Locate the cell with the specified text and output its (x, y) center coordinate. 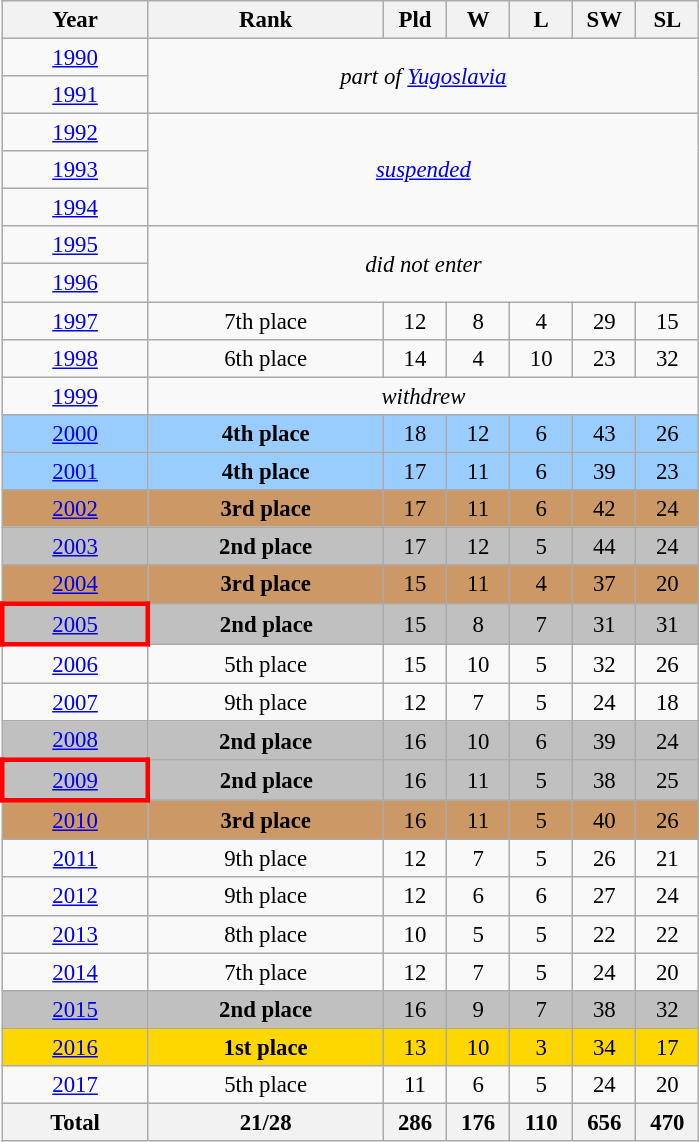
2007 (75, 703)
W (478, 20)
27 (604, 897)
2001 (75, 471)
2013 (75, 934)
2015 (75, 1009)
3 (542, 1047)
L (542, 20)
SW (604, 20)
29 (604, 321)
1994 (75, 208)
286 (414, 1122)
6th place (266, 358)
656 (604, 1122)
110 (542, 1122)
2005 (75, 624)
did not enter (424, 264)
2003 (75, 546)
part of Yugoslavia (424, 76)
2009 (75, 780)
2002 (75, 509)
SL (668, 20)
Pld (414, 20)
37 (604, 584)
2011 (75, 859)
withdrew (424, 396)
1998 (75, 358)
2004 (75, 584)
1996 (75, 283)
34 (604, 1047)
40 (604, 820)
1992 (75, 133)
21 (668, 859)
13 (414, 1047)
1990 (75, 58)
2014 (75, 972)
1st place (266, 1047)
25 (668, 780)
2000 (75, 433)
470 (668, 1122)
2006 (75, 664)
1991 (75, 95)
1993 (75, 170)
14 (414, 358)
8th place (266, 934)
1999 (75, 396)
9 (478, 1009)
Year (75, 20)
21/28 (266, 1122)
2016 (75, 1047)
Total (75, 1122)
176 (478, 1122)
44 (604, 546)
2008 (75, 740)
Rank (266, 20)
suspended (424, 170)
2010 (75, 820)
1995 (75, 245)
43 (604, 433)
42 (604, 509)
2012 (75, 897)
2017 (75, 1085)
1997 (75, 321)
